Return [x, y] of the center of cell containing provided text 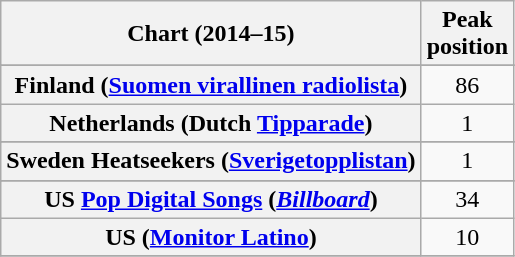
34 [467, 199]
86 [467, 85]
Netherlands (Dutch Tipparade) [211, 123]
US (Monitor Latino) [211, 237]
Sweden Heatseekers (Sverigetopplistan) [211, 161]
Peakposition [467, 34]
10 [467, 237]
Chart (2014–15) [211, 34]
US Pop Digital Songs (Billboard) [211, 199]
Finland (Suomen virallinen radiolista) [211, 85]
